Find where the given text appears and provide that cell's center as [X, Y] coordinate. 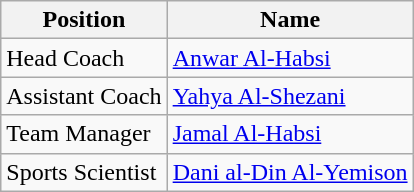
Team Manager [84, 134]
Dani al-Din Al-Yemison [290, 172]
Head Coach [84, 58]
Jamal Al-Habsi [290, 134]
Sports Scientist [84, 172]
Yahya Al-Shezani [290, 96]
Name [290, 20]
Assistant Coach [84, 96]
Position [84, 20]
Anwar Al-Habsi [290, 58]
